Extract the (x, y) coordinate from the center of the cell holding the provided text.  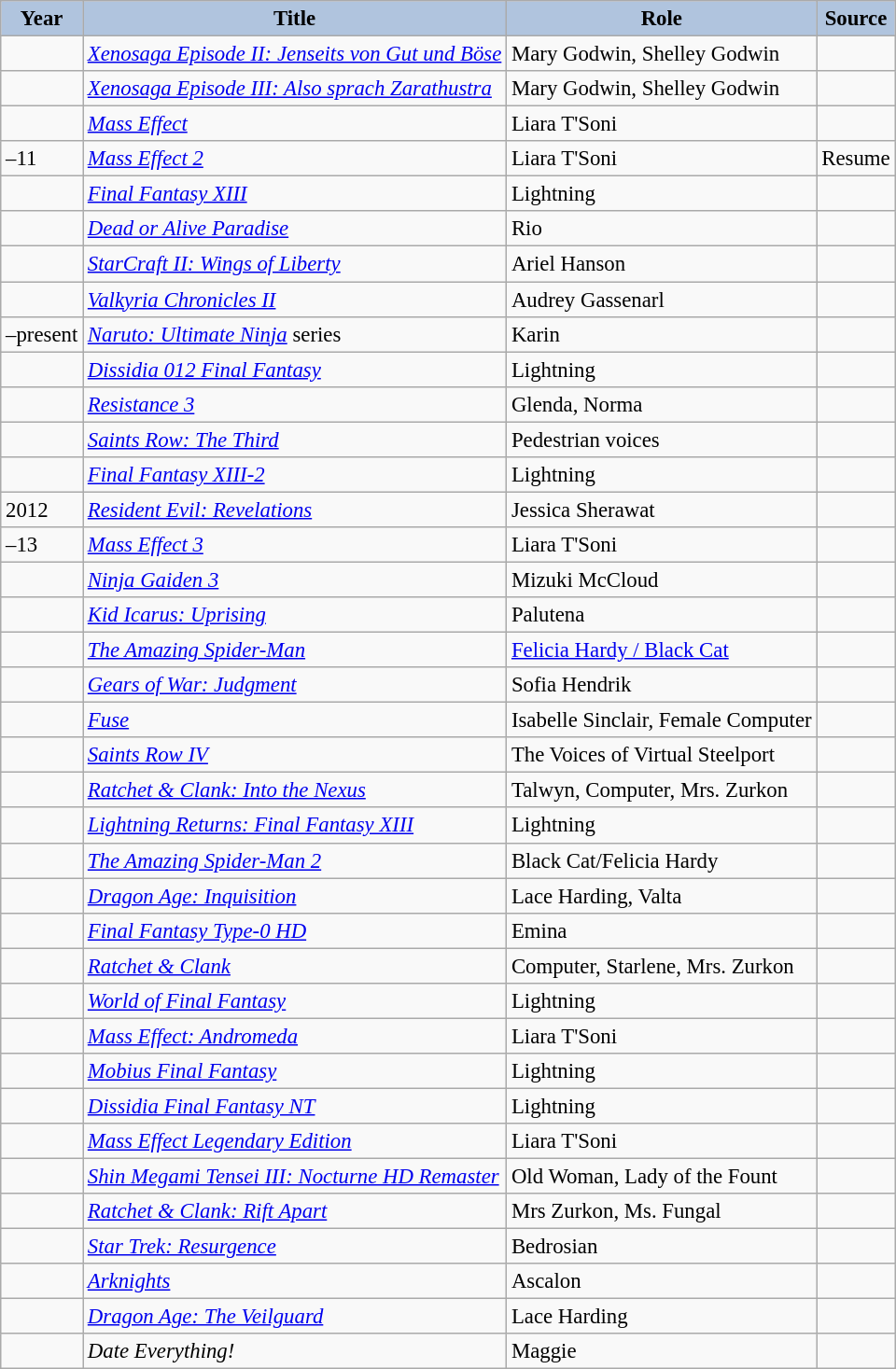
Star Trek: Resurgence (295, 1247)
Xenosaga Episode II: Jenseits von Gut und Böse (295, 54)
Valkyria Chronicles II (295, 300)
The Amazing Spider-Man 2 (295, 860)
Mizuki McCloud (662, 580)
Gears of War: Judgment (295, 685)
Karin (662, 334)
Naruto: Ultimate Ninja series (295, 334)
Ratchet & Clank (295, 966)
Rio (662, 229)
Palutena (662, 615)
Resident Evil: Revelations (295, 510)
Felicia Hardy / Black Cat (662, 650)
Dissidia 012 Final Fantasy (295, 370)
Talwyn, Computer, Mrs. Zurkon (662, 790)
Year (42, 19)
Isabelle Sinclair, Female Computer (662, 720)
Ratchet & Clank: Into the Nexus (295, 790)
Saints Row IV (295, 755)
Ariel Hanson (662, 264)
2012 (42, 510)
Kid Icarus: Uprising (295, 615)
Dissidia Final Fantasy NT (295, 1106)
Resistance 3 (295, 404)
Lace Harding (662, 1317)
Pedestrian voices (662, 440)
Emina (662, 930)
Ninja Gaiden 3 (295, 580)
Saints Row: The Third (295, 440)
Mobius Final Fantasy (295, 1071)
Mrs Zurkon, Ms. Fungal (662, 1211)
Source (856, 19)
Bedrosian (662, 1247)
Mass Effect: Andromeda (295, 1036)
Arknights (295, 1281)
Mass Effect 3 (295, 545)
–present (42, 334)
Shin Megami Tensei III: Nocturne HD Remaster (295, 1177)
Computer, Starlene, Mrs. Zurkon (662, 966)
Mass Effect Legendary Edition (295, 1141)
Black Cat/Felicia Hardy (662, 860)
Glenda, Norma (662, 404)
Mass Effect (295, 124)
Final Fantasy XIII (295, 194)
Sofia Hendrik (662, 685)
Audrey Gassenarl (662, 300)
Fuse (295, 720)
Jessica Sherawat (662, 510)
Lace Harding, Valta (662, 896)
The Voices of Virtual Steelport (662, 755)
Dragon Age: The Veilguard (295, 1317)
Xenosaga Episode III: Also sprach Zarathustra (295, 89)
Final Fantasy Type-0 HD (295, 930)
Lightning Returns: Final Fantasy XIII (295, 826)
Dragon Age: Inquisition (295, 896)
–13 (42, 545)
Role (662, 19)
The Amazing Spider-Man (295, 650)
Mass Effect 2 (295, 159)
StarCraft II: Wings of Liberty (295, 264)
World of Final Fantasy (295, 1001)
Final Fantasy XIII-2 (295, 475)
Ascalon (662, 1281)
Ratchet & Clank: Rift Apart (295, 1211)
Resume (856, 159)
Old Woman, Lady of the Fount (662, 1177)
Title (295, 19)
Dead or Alive Paradise (295, 229)
–11 (42, 159)
